Output the (X, Y) coordinate of the center of the cell containing the given text.  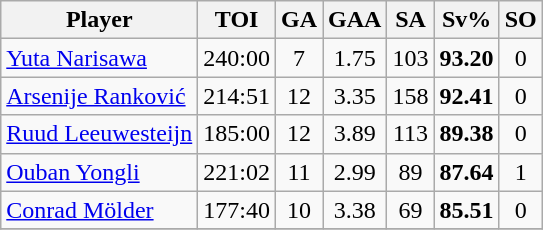
3.35 (355, 96)
GAA (355, 20)
Ruud Leeuwesteijn (100, 134)
3.89 (355, 134)
SA (410, 20)
10 (300, 210)
Sv% (466, 20)
221:02 (237, 172)
2.99 (355, 172)
177:40 (237, 210)
92.41 (466, 96)
Yuta Narisawa (100, 58)
89 (410, 172)
89.38 (466, 134)
214:51 (237, 96)
GA (300, 20)
Player (100, 20)
85.51 (466, 210)
11 (300, 172)
240:00 (237, 58)
103 (410, 58)
1.75 (355, 58)
TOI (237, 20)
Conrad Mölder (100, 210)
3.38 (355, 210)
69 (410, 210)
SO (520, 20)
Ouban Yongli (100, 172)
93.20 (466, 58)
Arsenije Ranković (100, 96)
87.64 (466, 172)
158 (410, 96)
7 (300, 58)
185:00 (237, 134)
113 (410, 134)
1 (520, 172)
